Extract the (X, Y) coordinate from the center of the cell holding the provided text.  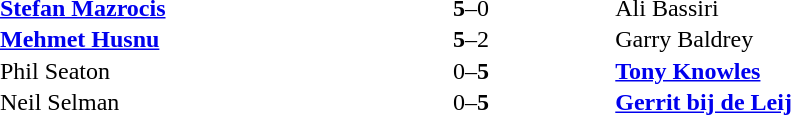
5–2 (472, 39)
0–5 (472, 71)
